Identify which cell holds the provided text, then report its (X, Y) central coordinate. 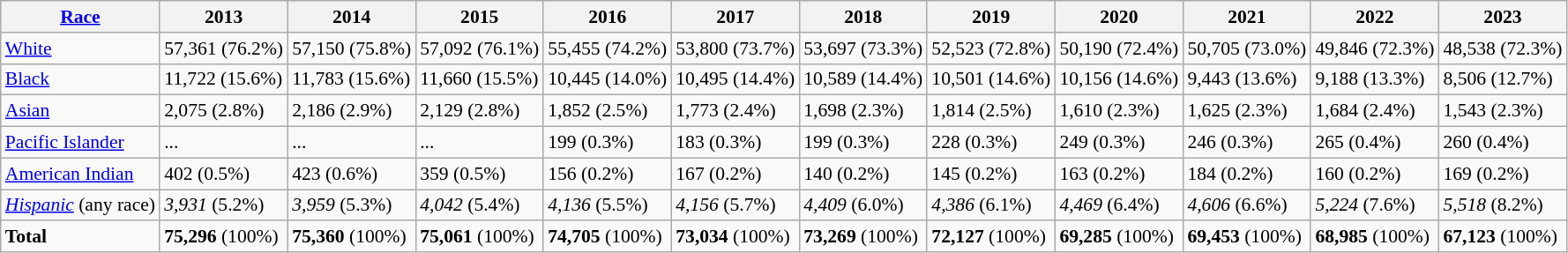
69,285 (100%) (1118, 237)
2013 (224, 17)
73,034 (100%) (735, 237)
2,075 (2.8%) (224, 111)
260 (0.4%) (1503, 143)
50,705 (73.0%) (1247, 48)
49,846 (72.3%) (1374, 48)
1,814 (2.5%) (991, 111)
53,800 (73.7%) (735, 48)
Pacific Islander (80, 143)
2021 (1247, 17)
1,543 (2.3%) (1503, 111)
10,445 (14.0%) (607, 79)
Black (80, 79)
4,156 (5.7%) (735, 205)
2016 (607, 17)
249 (0.3%) (1118, 143)
4,409 (6.0%) (862, 205)
184 (0.2%) (1247, 174)
2015 (480, 17)
169 (0.2%) (1503, 174)
55,455 (74.2%) (607, 48)
11,660 (15.5%) (480, 79)
402 (0.5%) (224, 174)
4,136 (5.5%) (607, 205)
4,386 (6.1%) (991, 205)
145 (0.2%) (991, 174)
57,092 (76.1%) (480, 48)
68,985 (100%) (1374, 237)
72,127 (100%) (991, 237)
10,501 (14.6%) (991, 79)
50,190 (72.4%) (1118, 48)
67,123 (100%) (1503, 237)
10,589 (14.4%) (862, 79)
2022 (1374, 17)
2023 (1503, 17)
167 (0.2%) (735, 174)
160 (0.2%) (1374, 174)
1,625 (2.3%) (1247, 111)
9,443 (13.6%) (1247, 79)
73,269 (100%) (862, 237)
American Indian (80, 174)
163 (0.2%) (1118, 174)
3,931 (5.2%) (224, 205)
156 (0.2%) (607, 174)
423 (0.6%) (351, 174)
75,296 (100%) (224, 237)
9,188 (13.3%) (1374, 79)
2019 (991, 17)
2014 (351, 17)
2017 (735, 17)
1,684 (2.4%) (1374, 111)
2,186 (2.9%) (351, 111)
69,453 (100%) (1247, 237)
11,783 (15.6%) (351, 79)
10,495 (14.4%) (735, 79)
1,698 (2.3%) (862, 111)
53,697 (73.3%) (862, 48)
3,959 (5.3%) (351, 205)
52,523 (72.8%) (991, 48)
265 (0.4%) (1374, 143)
1,852 (2.5%) (607, 111)
Total (80, 237)
5,224 (7.6%) (1374, 205)
1,773 (2.4%) (735, 111)
183 (0.3%) (735, 143)
10,156 (14.6%) (1118, 79)
228 (0.3%) (991, 143)
57,150 (75.8%) (351, 48)
11,722 (15.6%) (224, 79)
5,518 (8.2%) (1503, 205)
140 (0.2%) (862, 174)
White (80, 48)
74,705 (100%) (607, 237)
4,606 (6.6%) (1247, 205)
57,361 (76.2%) (224, 48)
1,610 (2.3%) (1118, 111)
8,506 (12.7%) (1503, 79)
4,042 (5.4%) (480, 205)
2018 (862, 17)
Asian (80, 111)
246 (0.3%) (1247, 143)
75,061 (100%) (480, 237)
4,469 (6.4%) (1118, 205)
2020 (1118, 17)
359 (0.5%) (480, 174)
2,129 (2.8%) (480, 111)
Hispanic (any race) (80, 205)
48,538 (72.3%) (1503, 48)
Race (80, 17)
75,360 (100%) (351, 237)
